Locate the cell with the specified text and output its (x, y) center coordinate. 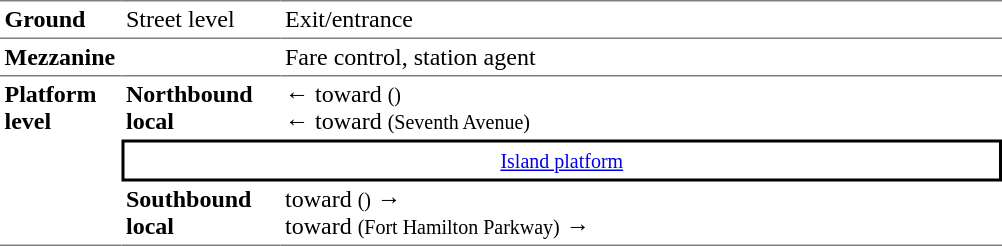
Mezzanine (140, 57)
Fare control, station agent (641, 57)
Southbound local (202, 214)
Ground (61, 19)
Street level (202, 19)
toward () → toward (Fort Hamilton Parkway) → (641, 214)
Exit/entrance (641, 19)
← toward ()← toward (Seventh Avenue) (641, 107)
Northbound local (202, 107)
Island platform (562, 161)
Platform level (61, 160)
